Locate the cell with the specified text and output its (x, y) center coordinate. 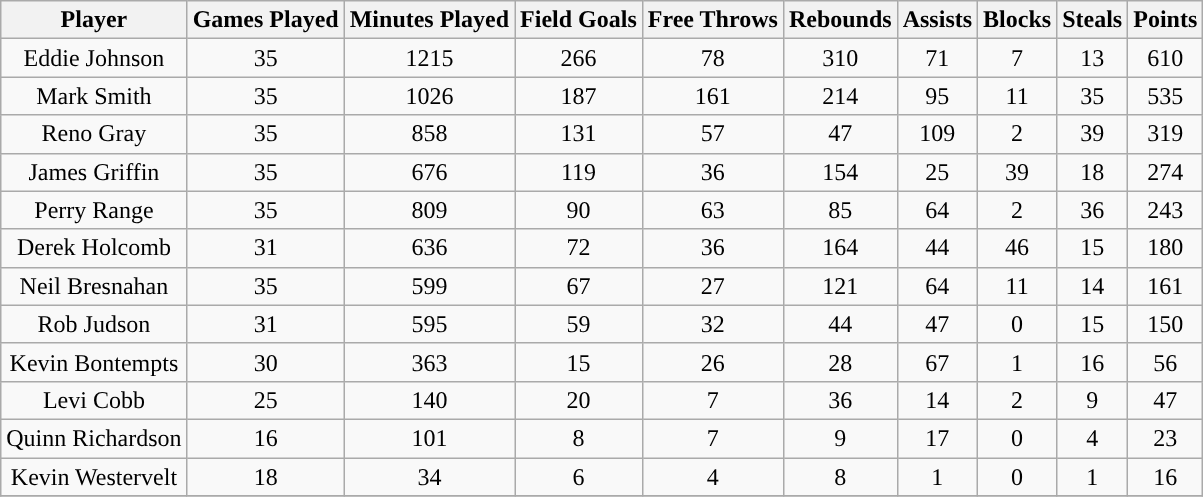
809 (429, 210)
72 (579, 248)
Steals (1092, 20)
Kevin Bontempts (94, 362)
319 (1166, 134)
95 (937, 96)
109 (937, 134)
Mark Smith (94, 96)
180 (1166, 248)
599 (429, 286)
Free Throws (712, 20)
Player (94, 20)
Derek Holcomb (94, 248)
78 (712, 58)
595 (429, 324)
150 (1166, 324)
164 (840, 248)
Neil Bresnahan (94, 286)
266 (579, 58)
James Griffin (94, 172)
Minutes Played (429, 20)
90 (579, 210)
63 (712, 210)
34 (429, 477)
30 (266, 362)
85 (840, 210)
26 (712, 362)
187 (579, 96)
59 (579, 324)
Levi Cobb (94, 400)
27 (712, 286)
140 (429, 400)
154 (840, 172)
17 (937, 438)
858 (429, 134)
101 (429, 438)
119 (579, 172)
Rob Judson (94, 324)
676 (429, 172)
610 (1166, 58)
274 (1166, 172)
Kevin Westervelt (94, 477)
1215 (429, 58)
1026 (429, 96)
56 (1166, 362)
57 (712, 134)
Games Played (266, 20)
Quinn Richardson (94, 438)
636 (429, 248)
Field Goals (579, 20)
131 (579, 134)
214 (840, 96)
46 (1018, 248)
Perry Range (94, 210)
23 (1166, 438)
Eddie Johnson (94, 58)
Rebounds (840, 20)
243 (1166, 210)
Points (1166, 20)
Reno Gray (94, 134)
363 (429, 362)
Assists (937, 20)
32 (712, 324)
6 (579, 477)
28 (840, 362)
Blocks (1018, 20)
121 (840, 286)
310 (840, 58)
20 (579, 400)
71 (937, 58)
535 (1166, 96)
13 (1092, 58)
